Determine the (x, y) coordinate at the center of the cell enclosing the given text.  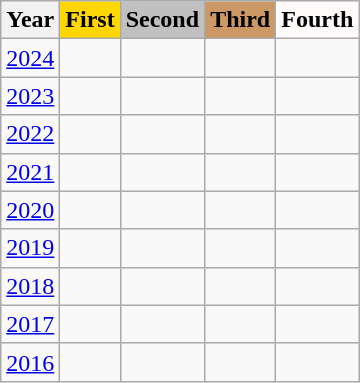
Third (240, 20)
First (90, 20)
2018 (30, 286)
2021 (30, 172)
Fourth (318, 20)
Second (162, 20)
2024 (30, 58)
2016 (30, 362)
2022 (30, 134)
2017 (30, 324)
2020 (30, 210)
2019 (30, 248)
2023 (30, 96)
Year (30, 20)
